Detect which cell encompasses the target text, then output its (x, y) center coordinate. 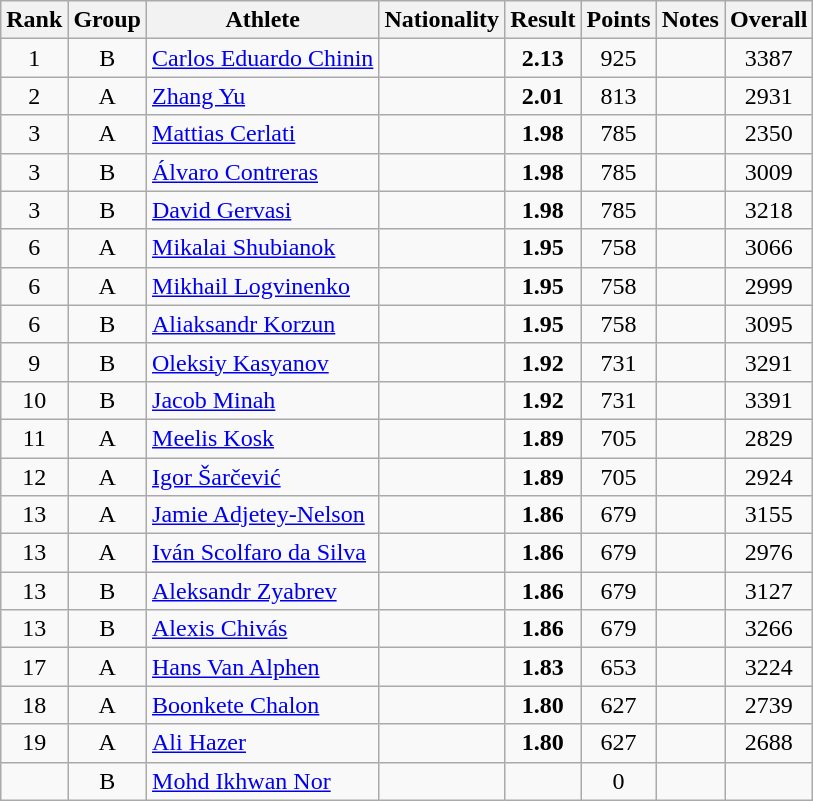
2350 (768, 134)
Athlete (263, 20)
Group (108, 20)
3066 (768, 248)
Overall (768, 20)
2.13 (543, 58)
3387 (768, 58)
Points (618, 20)
3224 (768, 667)
1.83 (543, 667)
17 (34, 667)
18 (34, 705)
2688 (768, 743)
3291 (768, 362)
Ali Hazer (263, 743)
3266 (768, 629)
Mikalai Shubianok (263, 248)
Hans Van Alphen (263, 667)
Result (543, 20)
2931 (768, 96)
3095 (768, 324)
Carlos Eduardo Chinin (263, 58)
Álvaro Contreras (263, 172)
Mohd Ikhwan Nor (263, 781)
3009 (768, 172)
2999 (768, 286)
Oleksiy Kasyanov (263, 362)
11 (34, 438)
19 (34, 743)
10 (34, 400)
813 (618, 96)
Rank (34, 20)
Meelis Kosk (263, 438)
2 (34, 96)
Aleksandr Zyabrev (263, 591)
0 (618, 781)
653 (618, 667)
Aliaksandr Korzun (263, 324)
9 (34, 362)
3391 (768, 400)
Zhang Yu (263, 96)
Notes (690, 20)
Alexis Chivás (263, 629)
2976 (768, 553)
3218 (768, 210)
3155 (768, 515)
Jacob Minah (263, 400)
925 (618, 58)
Iván Scolfaro da Silva (263, 553)
Mattias Cerlati (263, 134)
2829 (768, 438)
2739 (768, 705)
Jamie Adjetey-Nelson (263, 515)
12 (34, 477)
2924 (768, 477)
2.01 (543, 96)
David Gervasi (263, 210)
Igor Šarčević (263, 477)
Mikhail Logvinenko (263, 286)
1 (34, 58)
Boonkete Chalon (263, 705)
Nationality (442, 20)
3127 (768, 591)
